Extract the (X, Y) coordinate from the center of the cell holding the provided text.  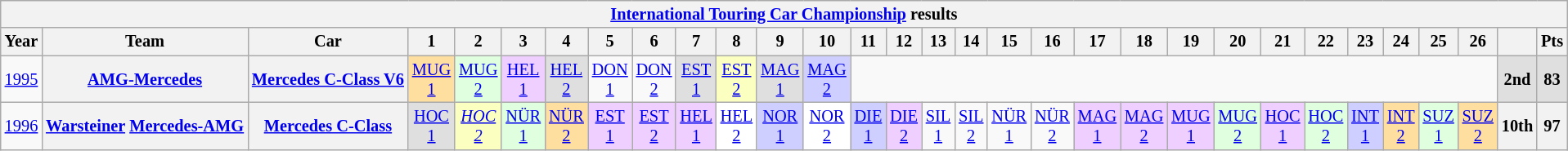
25 (1438, 42)
DON1 (610, 79)
24 (1401, 42)
9 (780, 42)
12 (904, 42)
International Touring Car Championship results (784, 14)
5 (610, 42)
14 (971, 42)
Warsteiner Mercedes-AMG (145, 126)
SUZ2 (1478, 126)
8 (736, 42)
INT1 (1365, 126)
16 (1052, 42)
19 (1191, 42)
18 (1143, 42)
11 (869, 42)
Mercedes C-Class (328, 126)
4 (566, 42)
SIL1 (938, 126)
1 (432, 42)
83 (1552, 79)
NOR2 (826, 126)
NOR1 (780, 126)
DIE1 (869, 126)
Pts (1552, 42)
2nd (1517, 79)
1995 (21, 79)
13 (938, 42)
Year (21, 42)
SUZ1 (1438, 126)
15 (1009, 42)
21 (1283, 42)
97 (1552, 126)
10 (826, 42)
1996 (21, 126)
23 (1365, 42)
10th (1517, 126)
INT2 (1401, 126)
Car (328, 42)
22 (1325, 42)
DON2 (654, 79)
6 (654, 42)
7 (695, 42)
2 (478, 42)
Team (145, 42)
DIE2 (904, 126)
AMG-Mercedes (145, 79)
3 (523, 42)
20 (1238, 42)
26 (1478, 42)
Mercedes C-Class V6 (328, 79)
17 (1098, 42)
SIL2 (971, 126)
